For the text-containing cell, return its midpoint in (x, y) coordinate format. 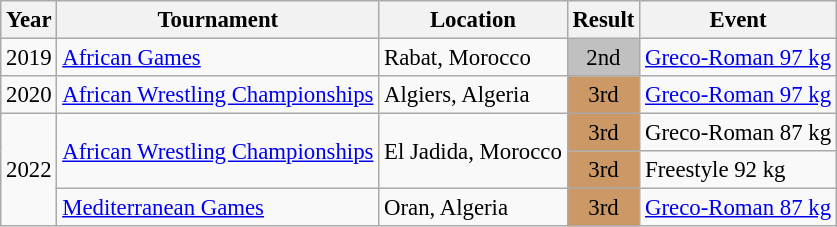
Mediterranean Games (218, 208)
Freestyle 92 kg (738, 170)
Rabat, Morocco (473, 58)
African Games (218, 58)
Result (604, 20)
Tournament (218, 20)
2019 (29, 58)
Oran, Algeria (473, 208)
Algiers, Algeria (473, 95)
El Jadida, Morocco (473, 152)
Event (738, 20)
2020 (29, 95)
Location (473, 20)
2nd (604, 58)
2022 (29, 170)
Year (29, 20)
